Output the (X, Y) coordinate of the center of the cell containing the given text.  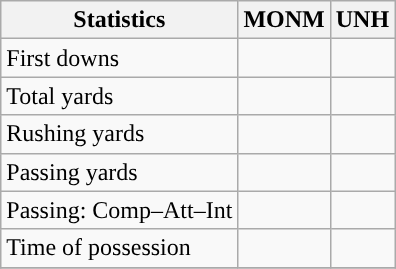
Statistics (120, 20)
UNH (362, 20)
Total yards (120, 96)
Passing yards (120, 172)
Time of possession (120, 248)
First downs (120, 58)
MONM (284, 20)
Passing: Comp–Att–Int (120, 210)
Rushing yards (120, 134)
